Scan for the cell matching the given text and deliver its (x, y) coordinate at center. 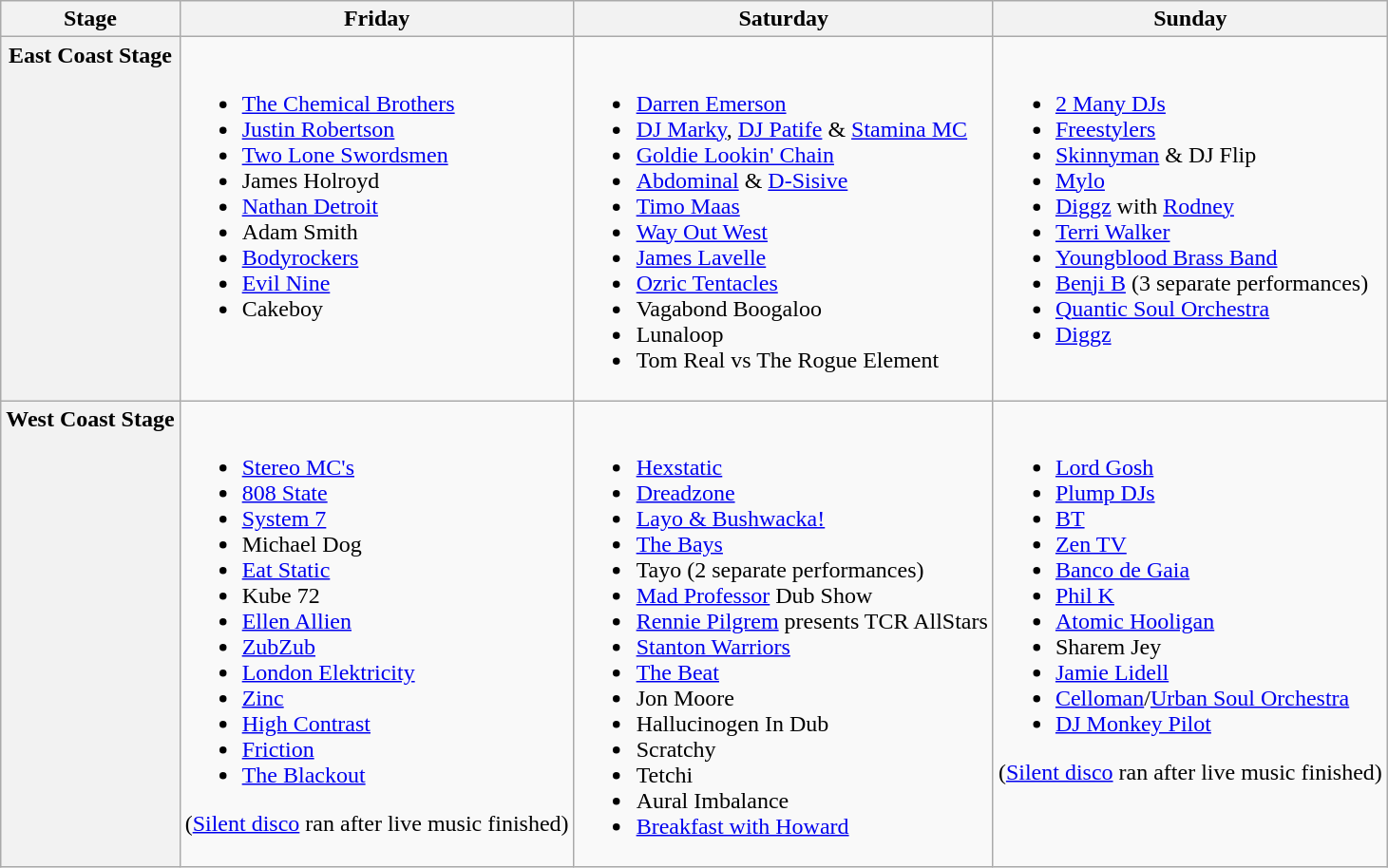
West Coast Stage (90, 634)
Saturday (783, 19)
Sunday (1189, 19)
Friday (376, 19)
Stage (90, 19)
The Chemical BrothersJustin RobertsonTwo Lone SwordsmenJames HolroydNathan DetroitAdam SmithBodyrockersEvil NineCakeboy (376, 218)
East Coast Stage (90, 218)
